Locate the cell with the specified text and output its (x, y) center coordinate. 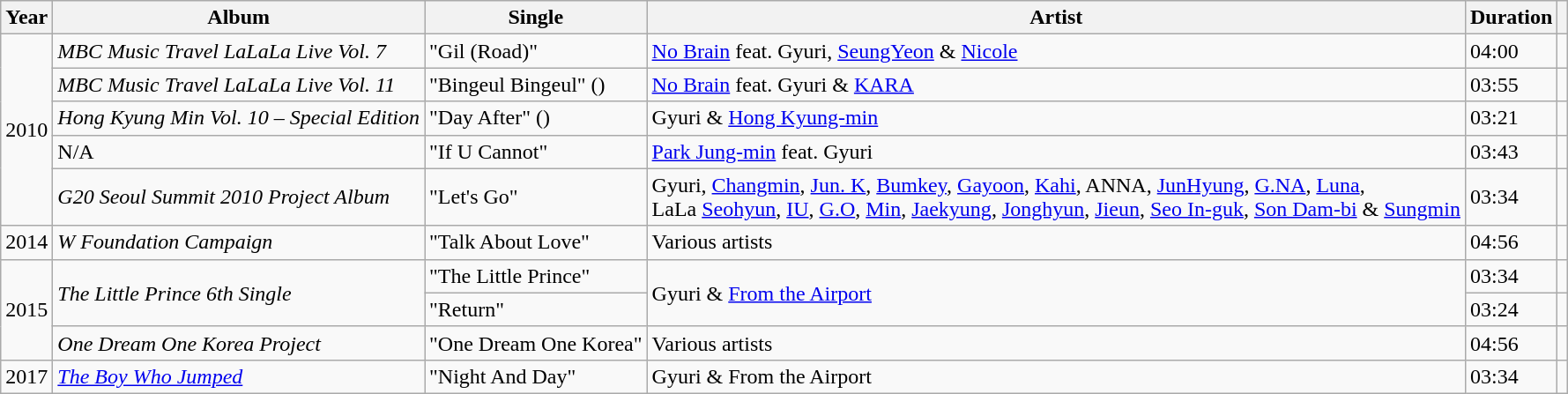
No Brain feat. Gyuri, SeungYeon & Nicole (1056, 51)
The Boy Who Jumped (239, 376)
MBC Music Travel LaLaLa Live Vol. 7 (239, 51)
"Return" (536, 309)
The Little Prince 6th Single (239, 293)
No Brain feat. Gyuri & KARA (1056, 85)
"The Little Prince" (536, 276)
MBC Music Travel LaLaLa Live Vol. 11 (239, 85)
03:21 (1511, 118)
2015 (26, 309)
"Talk About Love" (536, 242)
2010 (26, 130)
"Day After" () (536, 118)
Single (536, 18)
03:55 (1511, 85)
04:00 (1511, 51)
"Bingeul Bingeul" () (536, 85)
2014 (26, 242)
N/A (239, 152)
03:24 (1511, 309)
Duration (1511, 18)
G20 Seoul Summit 2010 Project Album (239, 197)
Artist (1056, 18)
2017 (26, 376)
"Let's Go" (536, 197)
W Foundation Campaign (239, 242)
Park Jung-min feat. Gyuri (1056, 152)
Hong Kyung Min Vol. 10 – Special Edition (239, 118)
"Gil (Road)" (536, 51)
Album (239, 18)
"One Dream One Korea" (536, 343)
03:43 (1511, 152)
One Dream One Korea Project (239, 343)
Year (26, 18)
"If U Cannot" (536, 152)
"Night And Day" (536, 376)
Gyuri & Hong Kyung-min (1056, 118)
